Provide the (X, Y) coordinate of the cell's center where the given text is located.  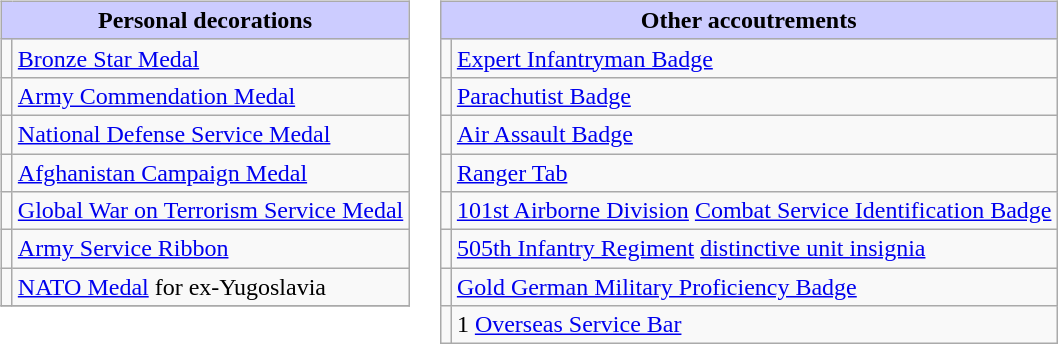
Army Service Ribbon (210, 249)
Afghanistan Campaign Medal (210, 173)
Other accoutrements (748, 20)
505th Infantry Regiment distinctive unit insignia (754, 249)
Bronze Star Medal (210, 58)
Parachutist Badge (754, 96)
Expert Infantryman Badge (754, 58)
Global War on Terrorism Service Medal (210, 211)
Army Commendation Medal (210, 96)
1 Overseas Service Bar (754, 325)
Gold German Military Proficiency Badge (754, 287)
NATO Medal for ex-Yugoslavia (210, 287)
Personal decorations (205, 20)
National Defense Service Medal (210, 134)
101st Airborne Division Combat Service Identification Badge (754, 211)
Ranger Tab (754, 173)
Air Assault Badge (754, 134)
